Locate the cell with the specified text and output its [X, Y] center coordinate. 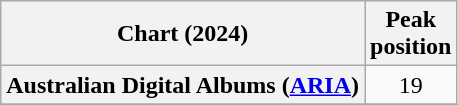
Chart (2024) [183, 34]
Peakposition [411, 34]
Australian Digital Albums (ARIA) [183, 85]
19 [411, 85]
